Output the (x, y) coordinate of the center of the cell containing the given text.  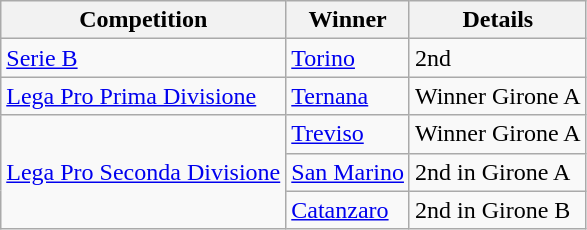
Ternana (348, 96)
Lega Pro Prima Divisione (144, 96)
Serie B (144, 58)
Treviso (348, 134)
Torino (348, 58)
Winner (348, 20)
Details (498, 20)
San Marino (348, 172)
2nd in Girone B (498, 210)
Catanzaro (348, 210)
Competition (144, 20)
Lega Pro Seconda Divisione (144, 172)
2nd in Girone A (498, 172)
2nd (498, 58)
